Find where the given text appears and provide that cell's center as [x, y] coordinate. 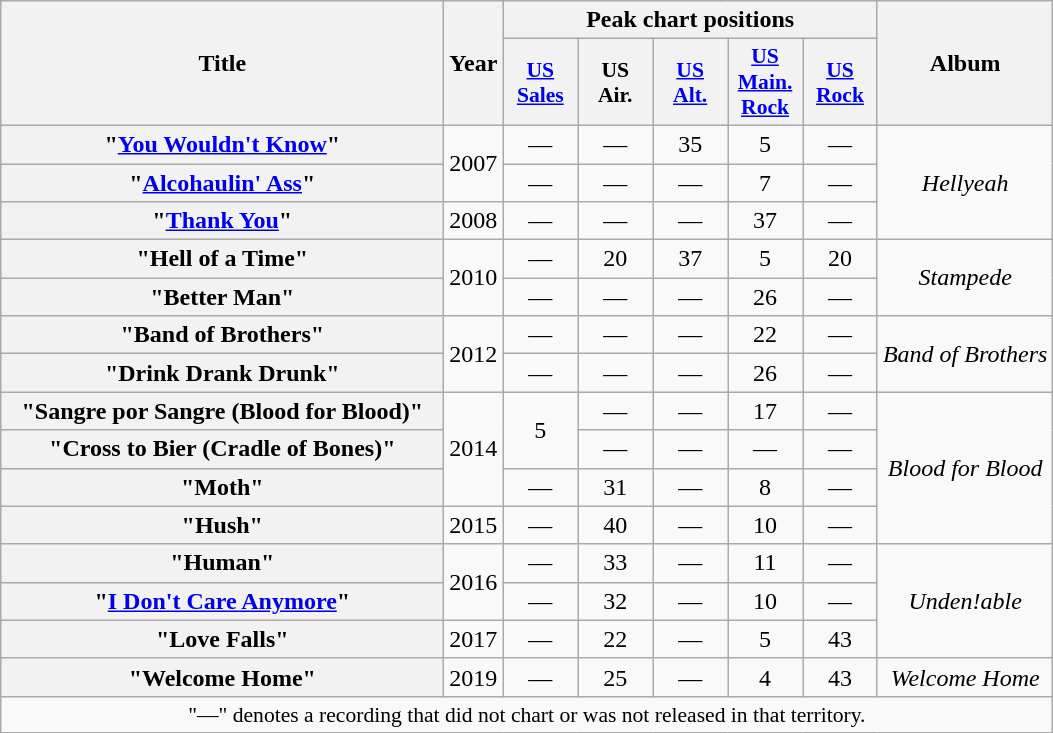
"Hell of a Time" [222, 259]
25 [616, 677]
2016 [474, 582]
Title [222, 64]
USAir. [616, 82]
4 [766, 677]
"I Don't Care Anymore" [222, 601]
Band of Brothers [965, 354]
17 [766, 411]
"Band of Brothers" [222, 335]
Hellyeah [965, 182]
Stampede [965, 278]
"Drink Drank Drunk" [222, 373]
2019 [474, 677]
11 [766, 563]
"Love Falls" [222, 639]
"Thank You" [222, 221]
35 [690, 144]
2015 [474, 525]
"Cross to Bier (Cradle of Bones)" [222, 449]
2008 [474, 221]
2017 [474, 639]
Blood for Blood [965, 468]
33 [616, 563]
"Hush" [222, 525]
Album [965, 64]
40 [616, 525]
"Human" [222, 563]
2014 [474, 449]
"Welcome Home" [222, 677]
"Alcohaulin' Ass" [222, 183]
"—" denotes a recording that did not chart or was not released in that territory. [527, 714]
8 [766, 487]
31 [616, 487]
USMain.Rock [766, 82]
"Sangre por Sangre (Blood for Blood)" [222, 411]
Year [474, 64]
2010 [474, 278]
7 [766, 183]
"Moth" [222, 487]
USRock [840, 82]
32 [616, 601]
Peak chart positions [690, 20]
USAlt. [690, 82]
2007 [474, 163]
2012 [474, 354]
Unden!able [965, 601]
USSales [540, 82]
"You Wouldn't Know" [222, 144]
"Better Man" [222, 297]
Welcome Home [965, 677]
